From the cell containing the given text, extract its center point as [X, Y] coordinate. 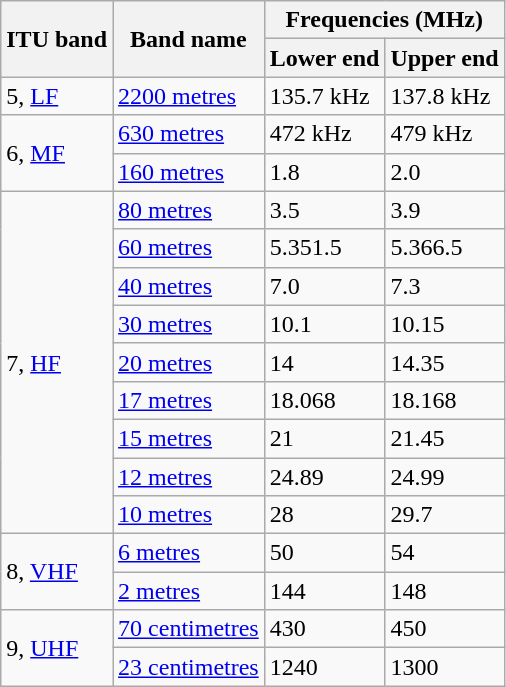
8, VHF [57, 572]
450 [444, 629]
137.8 kHz [444, 96]
3.5 [324, 210]
28 [324, 515]
70 centimetres [189, 629]
23 centimetres [189, 667]
630 metres [189, 134]
2200 metres [189, 96]
1.8 [324, 172]
148 [444, 591]
18.068 [324, 400]
6, MF [57, 153]
7, HF [57, 362]
21.45 [444, 438]
2.0 [444, 172]
14 [324, 362]
Frequencies (MHz) [384, 20]
18.168 [444, 400]
1240 [324, 667]
60 metres [189, 248]
Upper end [444, 58]
Lower end [324, 58]
ITU band [57, 39]
2 metres [189, 591]
54 [444, 553]
9, UHF [57, 648]
15 metres [189, 438]
430 [324, 629]
10.15 [444, 324]
6 metres [189, 553]
10.1 [324, 324]
160 metres [189, 172]
5, LF [57, 96]
135.7 kHz [324, 96]
5.351.5 [324, 248]
24.99 [444, 477]
10 metres [189, 515]
144 [324, 591]
17 metres [189, 400]
50 [324, 553]
80 metres [189, 210]
24.89 [324, 477]
472 kHz [324, 134]
3.9 [444, 210]
29.7 [444, 515]
30 metres [189, 324]
5.366.5 [444, 248]
7.0 [324, 286]
14.35 [444, 362]
20 metres [189, 362]
479 kHz [444, 134]
12 metres [189, 477]
7.3 [444, 286]
Band name [189, 39]
1300 [444, 667]
21 [324, 438]
40 metres [189, 286]
